Find where the given text appears and provide that cell's center as [x, y] coordinate. 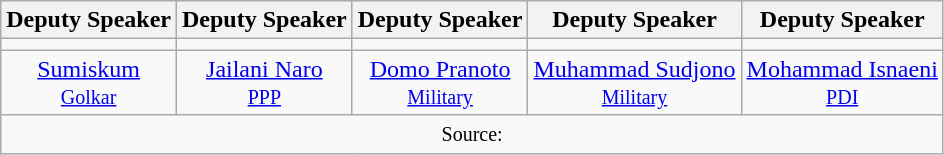
Muhammad SudjonoMilitary [634, 82]
SumiskumGolkar [89, 82]
Mohammad IsnaeniPDI [842, 82]
Jailani NaroPPP [264, 82]
Domo PranotoMilitary [440, 82]
Source: [472, 134]
